Capture the cell that displays the provided text and extract its (X, Y) central coordinate. 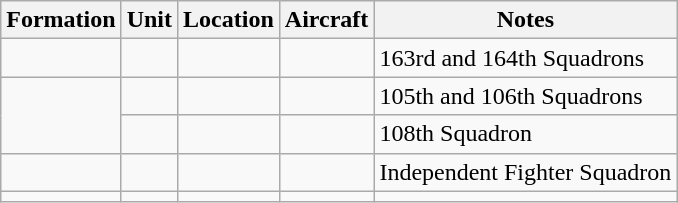
108th Squadron (526, 134)
Independent Fighter Squadron (526, 172)
105th and 106th Squadrons (526, 96)
Location (229, 20)
Aircraft (326, 20)
163rd and 164th Squadrons (526, 58)
Notes (526, 20)
Formation (61, 20)
Unit (149, 20)
